Output the (x, y) coordinate of the center of the cell containing the given text.  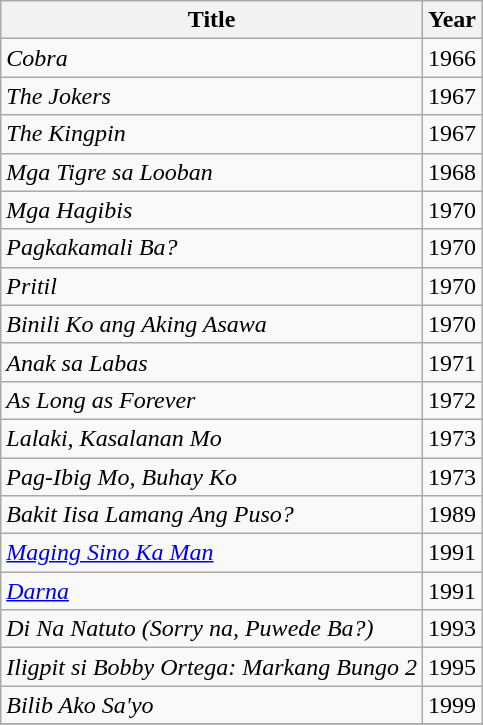
1993 (452, 629)
1966 (452, 58)
1972 (452, 400)
The Jokers (212, 96)
1995 (452, 667)
1999 (452, 705)
As Long as Forever (212, 400)
Mga Hagibis (212, 210)
Di Na Natuto (Sorry na, Puwede Ba?) (212, 629)
Maging Sino Ka Man (212, 553)
Pritil (212, 286)
Mga Tigre sa Looban (212, 172)
1968 (452, 172)
The Kingpin (212, 134)
Year (452, 20)
Iligpit si Bobby Ortega: Markang Bungo 2 (212, 667)
1971 (452, 362)
Binili Ko ang Aking Asawa (212, 324)
1989 (452, 515)
Darna (212, 591)
Bilib Ako Sa'yo (212, 705)
Pagkakamali Ba? (212, 248)
Lalaki, Kasalanan Mo (212, 438)
Pag-Ibig Mo, Buhay Ko (212, 477)
Bakit Iisa Lamang Ang Puso? (212, 515)
Anak sa Labas (212, 362)
Cobra (212, 58)
Title (212, 20)
